Return [x, y] of the center of cell containing provided text 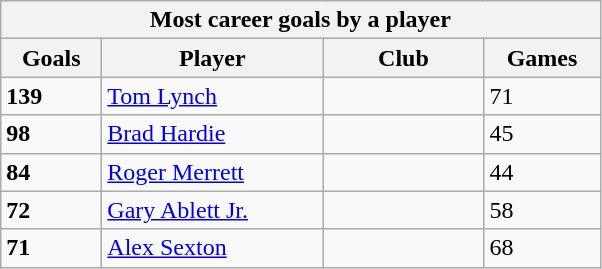
58 [542, 210]
139 [52, 96]
45 [542, 134]
98 [52, 134]
Roger Merrett [212, 172]
Games [542, 58]
Tom Lynch [212, 96]
44 [542, 172]
84 [52, 172]
Player [212, 58]
Alex Sexton [212, 248]
72 [52, 210]
68 [542, 248]
Goals [52, 58]
Most career goals by a player [300, 20]
Brad Hardie [212, 134]
Gary Ablett Jr. [212, 210]
Club [404, 58]
